Locate the cell with the specified text and output its (x, y) center coordinate. 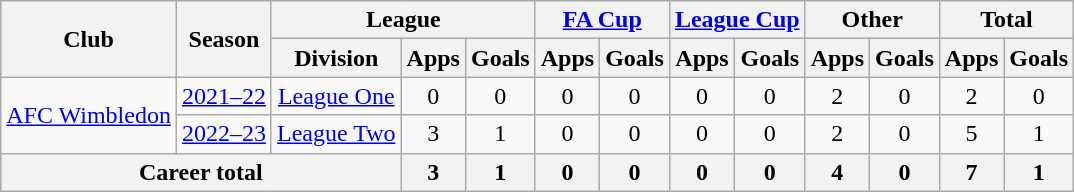
FA Cup (602, 20)
Division (336, 58)
7 (971, 172)
League One (336, 96)
4 (837, 172)
Career total (201, 172)
Other (872, 20)
2021–22 (224, 96)
Club (89, 39)
AFC Wimbledon (89, 115)
League Two (336, 134)
5 (971, 134)
League (403, 20)
League Cup (737, 20)
Season (224, 39)
2022–23 (224, 134)
Total (1006, 20)
